Locate the cell with the specified text and output its (x, y) center coordinate. 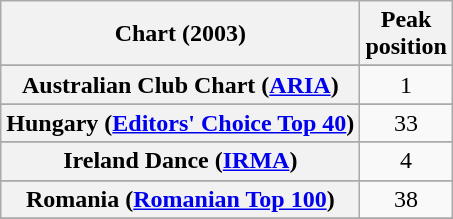
Chart (2003) (180, 34)
Romania (Romanian Top 100) (180, 199)
Ireland Dance (IRMA) (180, 161)
33 (406, 123)
1 (406, 85)
Australian Club Chart (ARIA) (180, 85)
Hungary (Editors' Choice Top 40) (180, 123)
Peakposition (406, 34)
4 (406, 161)
38 (406, 199)
